Extract the (X, Y) coordinate from the center of the cell holding the provided text.  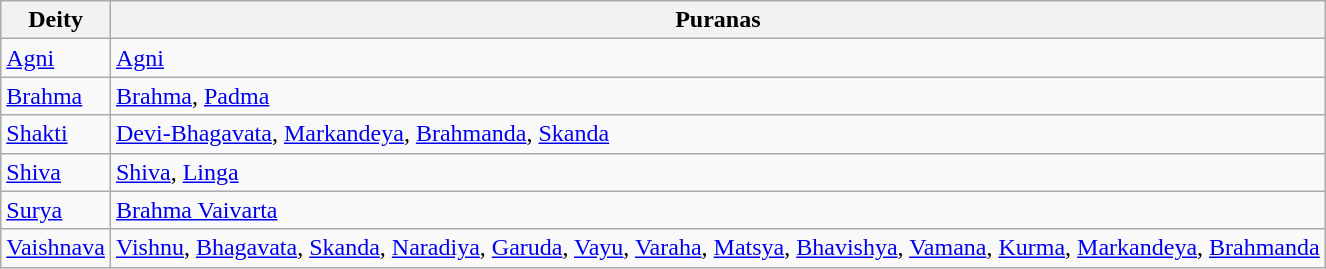
Deity (56, 20)
Shiva (56, 172)
Brahma, Padma (718, 96)
Shiva, Linga (718, 172)
Devi-Bhagavata, Markandeya, Brahmanda, Skanda (718, 134)
Puranas (718, 20)
Shakti (56, 134)
Brahma (56, 96)
Brahma Vaivarta (718, 210)
Surya (56, 210)
Vishnu, Bhagavata, Skanda, Naradiya, Garuda, Vayu, Varaha, Matsya, Bhavishya, Vamana, Kurma, Markandeya, Brahmanda (718, 248)
Vaishnava (56, 248)
